Find where the given text appears and provide that cell's center as (x, y) coordinate. 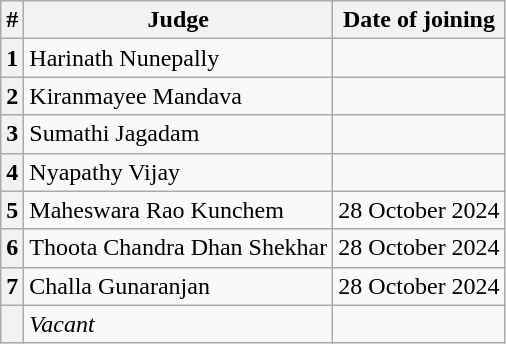
Judge (178, 20)
Thoota Chandra Dhan Shekhar (178, 248)
Kiranmayee Mandava (178, 96)
Vacant (178, 324)
# (12, 20)
4 (12, 172)
Challa Gunaranjan (178, 286)
1 (12, 58)
Harinath Nunepally (178, 58)
Sumathi Jagadam (178, 134)
Nyapathy Vijay (178, 172)
7 (12, 286)
6 (12, 248)
Date of joining (419, 20)
3 (12, 134)
2 (12, 96)
Maheswara Rao Kunchem (178, 210)
5 (12, 210)
